Scan for the cell matching the given text and deliver its [X, Y] coordinate at center. 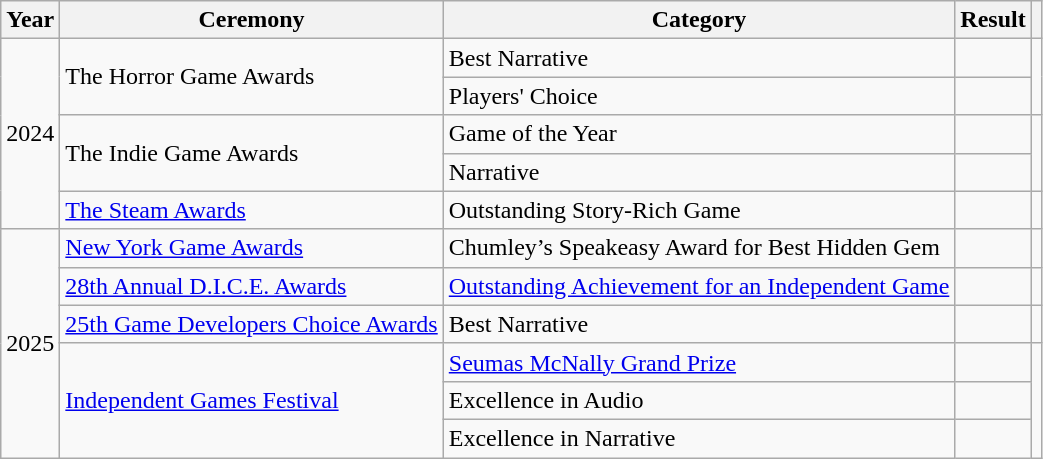
Chumley’s Speakeasy Award for Best Hidden Gem [699, 248]
Players' Choice [699, 96]
2024 [30, 134]
Seumas McNally Grand Prize [699, 362]
The Horror Game Awards [252, 77]
Result [993, 20]
28th Annual D.I.C.E. Awards [252, 286]
Outstanding Achievement for an Independent Game [699, 286]
Independent Games Festival [252, 400]
Category [699, 20]
Narrative [699, 172]
Game of the Year [699, 134]
The Steam Awards [252, 210]
Excellence in Narrative [699, 438]
New York Game Awards [252, 248]
Excellence in Audio [699, 400]
Ceremony [252, 20]
The Indie Game Awards [252, 153]
25th Game Developers Choice Awards [252, 324]
Year [30, 20]
2025 [30, 343]
Outstanding Story-Rich Game [699, 210]
